Provide the [x, y] coordinate of the cell's center where the given text is located.  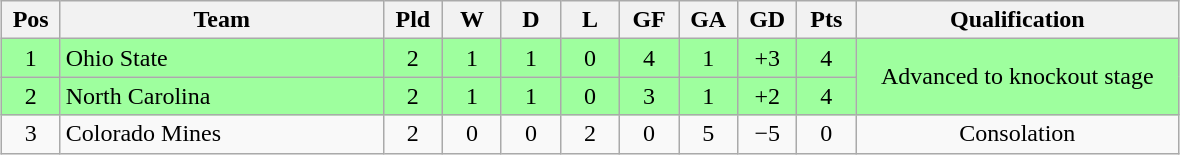
Qualification [1018, 20]
GA [708, 20]
−5 [768, 134]
5 [708, 134]
Pts [826, 20]
Colorado Mines [222, 134]
North Carolina [222, 96]
GF [650, 20]
Team [222, 20]
Advanced to knockout stage [1018, 77]
Pos [30, 20]
L [590, 20]
+2 [768, 96]
GD [768, 20]
D [530, 20]
Ohio State [222, 58]
Pld [412, 20]
+3 [768, 58]
W [472, 20]
Consolation [1018, 134]
